Search for the cell housing the specified text and yield its [x, y] center coordinate. 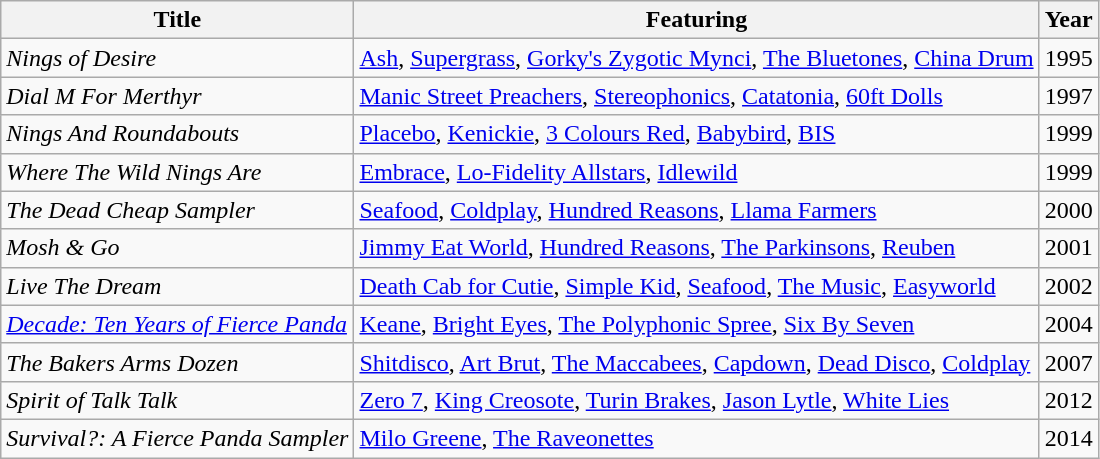
2002 [1068, 286]
Jimmy Eat World, Hundred Reasons, The Parkinsons, Reuben [696, 248]
The Bakers Arms Dozen [178, 362]
2012 [1068, 400]
Decade: Ten Years of Fierce Panda [178, 324]
Survival?: A Fierce Panda Sampler [178, 438]
Seafood, Coldplay, Hundred Reasons, Llama Farmers [696, 210]
1995 [1068, 58]
Milo Greene, The Raveonettes [696, 438]
Live The Dream [178, 286]
2001 [1068, 248]
Featuring [696, 20]
1997 [1068, 96]
2004 [1068, 324]
Manic Street Preachers, Stereophonics, Catatonia, 60ft Dolls [696, 96]
Spirit of Talk Talk [178, 400]
2014 [1068, 438]
Death Cab for Cutie, Simple Kid, Seafood, The Music, Easyworld [696, 286]
Keane, Bright Eyes, The Polyphonic Spree, Six By Seven [696, 324]
Dial M For Merthyr [178, 96]
Shitdisco, Art Brut, The Maccabees, Capdown, Dead Disco, Coldplay [696, 362]
Ash, Supergrass, Gorky's Zygotic Mynci, The Bluetones, China Drum [696, 58]
The Dead Cheap Sampler [178, 210]
2007 [1068, 362]
2000 [1068, 210]
Nings And Roundabouts [178, 134]
Title [178, 20]
Mosh & Go [178, 248]
Embrace, Lo-Fidelity Allstars, Idlewild [696, 172]
Nings of Desire [178, 58]
Placebo, Kenickie, 3 Colours Red, Babybird, BIS [696, 134]
Year [1068, 20]
Where The Wild Nings Are [178, 172]
Zero 7, King Creosote, Turin Brakes, Jason Lytle, White Lies [696, 400]
